Find where the given text appears and provide that cell's center as [X, Y] coordinate. 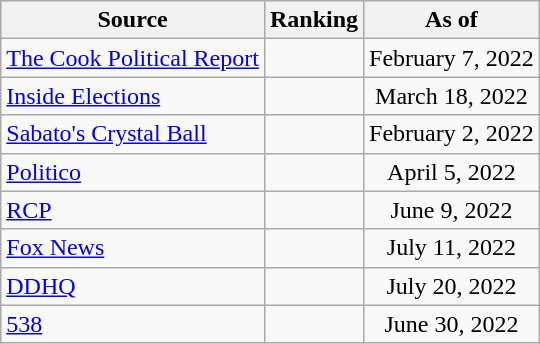
February 7, 2022 [452, 58]
Fox News [133, 248]
June 9, 2022 [452, 210]
Inside Elections [133, 96]
Ranking [314, 20]
March 18, 2022 [452, 96]
February 2, 2022 [452, 134]
538 [133, 324]
April 5, 2022 [452, 172]
The Cook Political Report [133, 58]
July 11, 2022 [452, 248]
Politico [133, 172]
Source [133, 20]
RCP [133, 210]
DDHQ [133, 286]
As of [452, 20]
Sabato's Crystal Ball [133, 134]
July 20, 2022 [452, 286]
June 30, 2022 [452, 324]
